Locate the cell with the specified text and output its (x, y) center coordinate. 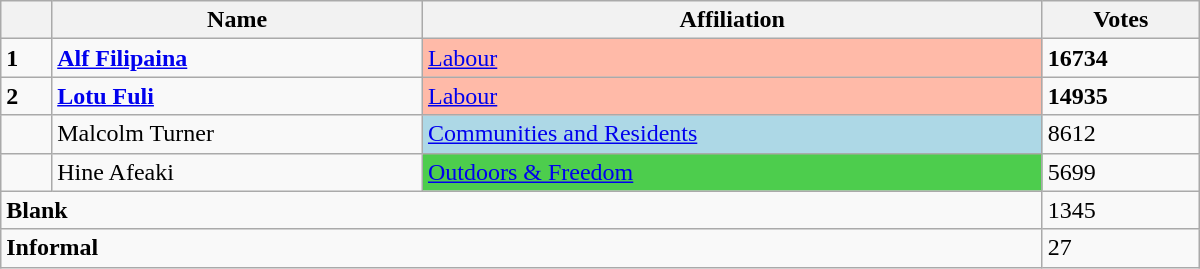
Blank (522, 210)
Name (238, 20)
Alf Filipaina (238, 58)
Affiliation (732, 20)
1 (26, 58)
Informal (522, 248)
14935 (1120, 96)
Outdoors & Freedom (732, 172)
1345 (1120, 210)
Communities and Residents (732, 134)
Hine Afeaki (238, 172)
16734 (1120, 58)
8612 (1120, 134)
2 (26, 96)
5699 (1120, 172)
Malcolm Turner (238, 134)
Lotu Fuli (238, 96)
27 (1120, 248)
Votes (1120, 20)
